Output the [x, y] coordinate of the center of the cell containing the given text.  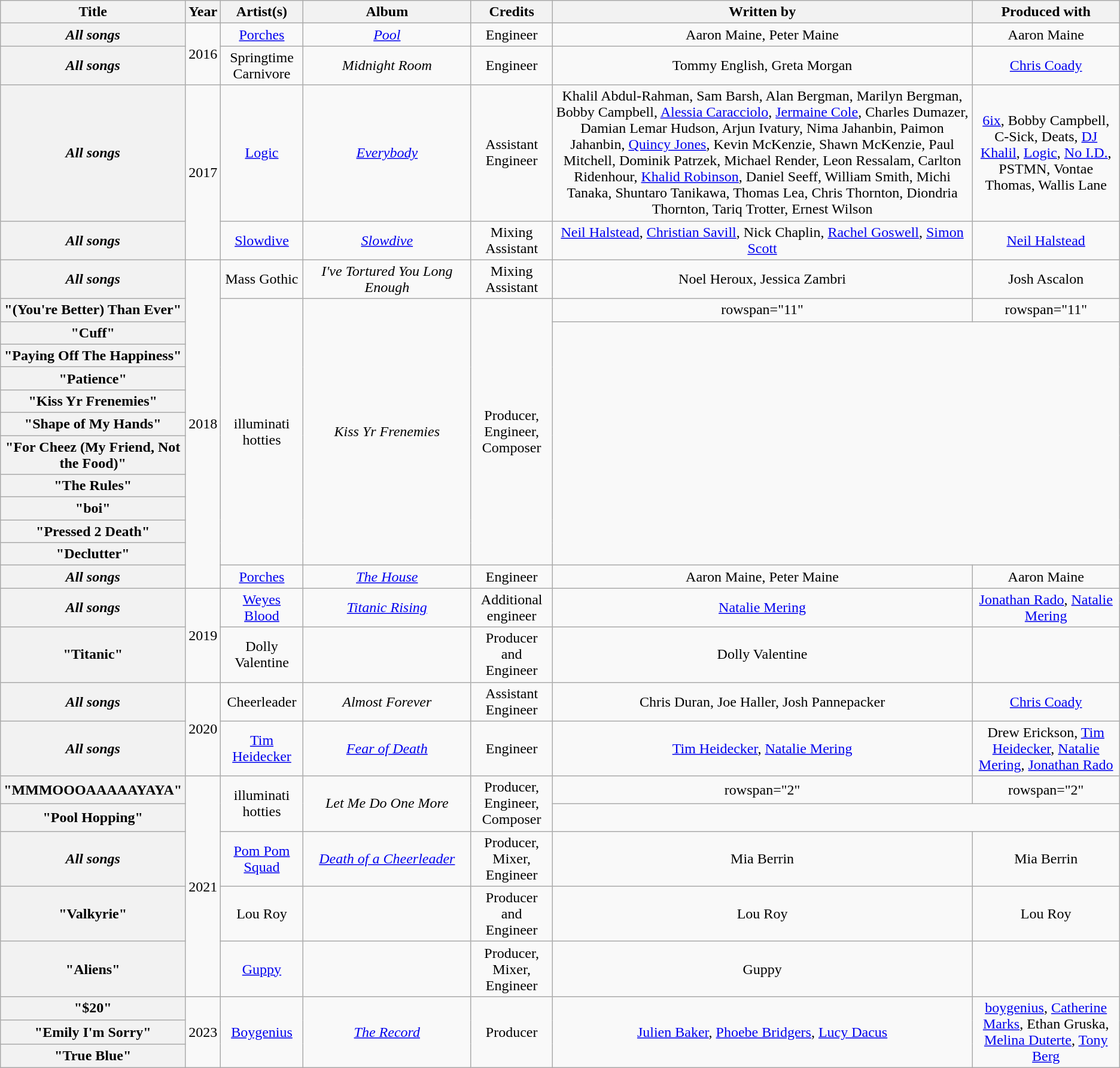
The Record [386, 1032]
Album [386, 12]
"Cuff" [93, 333]
Drew Erickson, Tim Heidecker, Natalie Mering, Jonathan Rado [1046, 748]
Artist(s) [262, 12]
"Patience" [93, 378]
Pom Pom Squad [262, 859]
Midnight Room [386, 66]
"Aliens" [93, 969]
Jonathan Rado, Natalie Mering [1046, 608]
Credits [512, 12]
Julien Baker, Phoebe Bridgers, Lucy Dacus [762, 1032]
Kiss Yr Frenemies [386, 432]
Title [93, 12]
"For Cheez (My Friend, Not the Food)" [93, 455]
"Emily I'm Sorry" [93, 1032]
"Pool Hopping" [93, 817]
2021 [203, 886]
"Pressed 2 Death" [93, 531]
Fear of Death [386, 748]
2019 [203, 635]
"Paying Off The Happiness" [93, 355]
Pool [386, 35]
2023 [203, 1032]
Additional engineer [512, 608]
"boi" [93, 509]
Everybody [386, 153]
"Titanic" [93, 655]
Logic [262, 153]
Neil Halstead, Christian Savill, Nick Chaplin, Rachel Goswell, Simon Scott [762, 241]
2016 [203, 54]
Written by [762, 12]
Boygenius [262, 1032]
"$20" [93, 1008]
Natalie Mering [762, 608]
Let Me Do One More [386, 804]
2018 [203, 424]
"The Rules" [93, 486]
Tim Heidecker [262, 748]
"MMMOOOAAAAAYAYA" [93, 790]
"Declutter" [93, 554]
Cheerleader [262, 701]
Produced with [1046, 12]
6ix, Bobby Campbell, C-Sick, Deats, DJ Khalil, Logic, No I.D., PSTMN, Vontae Thomas, Wallis Lane [1046, 153]
Death of a Cheerleader [386, 859]
Weyes Blood [262, 608]
2020 [203, 729]
I've Tortured You Long Enough [386, 279]
Almost Forever [386, 701]
"Valkyrie" [93, 914]
Chris Duran, Joe Haller, Josh Pannepacker [762, 701]
Tim Heidecker, Natalie Mering [762, 748]
Titanic Rising [386, 608]
Tommy English, Greta Morgan [762, 66]
"(You're Better) Than Ever" [93, 310]
"Kiss Yr Frenemies" [93, 401]
Springtime Carnivore [262, 66]
2017 [203, 172]
Producer [512, 1032]
Mass Gothic [262, 279]
"True Blue" [93, 1056]
Year [203, 12]
Noel Heroux, Jessica Zambri [762, 279]
Neil Halstead [1046, 241]
boygenius, Catherine Marks, Ethan Gruska, Melina Duterte, Tony Berg [1046, 1032]
"Shape of My Hands" [93, 424]
Josh Ascalon [1046, 279]
The House [386, 577]
